Identify which cell holds the provided text, then report its (x, y) central coordinate. 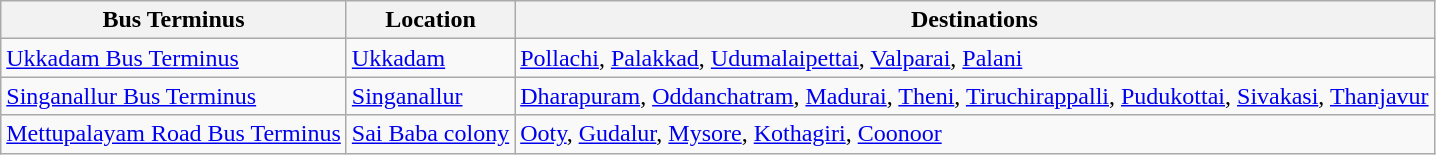
Ukkadam Bus Terminus (174, 58)
Singanallur Bus Terminus (174, 96)
Mettupalayam Road Bus Terminus (174, 134)
Bus Terminus (174, 20)
Pollachi, Palakkad, Udumalaipettai, Valparai, Palani (974, 58)
Singanallur (430, 96)
Ooty, Gudalur, Mysore, Kothagiri, Coonoor (974, 134)
Ukkadam (430, 58)
Destinations (974, 20)
Location (430, 20)
Dharapuram, Oddanchatram, Madurai, Theni, Tiruchirappalli, Pudukottai, Sivakasi, Thanjavur (974, 96)
Sai Baba colony (430, 134)
